Capture the cell that displays the provided text and extract its [x, y] central coordinate. 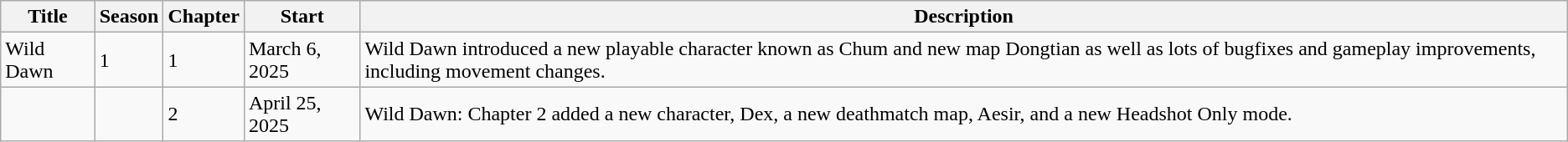
Title [48, 17]
2 [204, 114]
Season [129, 17]
Start [302, 17]
Description [963, 17]
Chapter [204, 17]
Wild Dawn [48, 60]
Wild Dawn: Chapter 2 added a new character, Dex, a new deathmatch map, Aesir, and a new Headshot Only mode. [963, 114]
April 25, 2025 [302, 114]
March 6, 2025 [302, 60]
